Find where the given text appears and provide that cell's center as [x, y] coordinate. 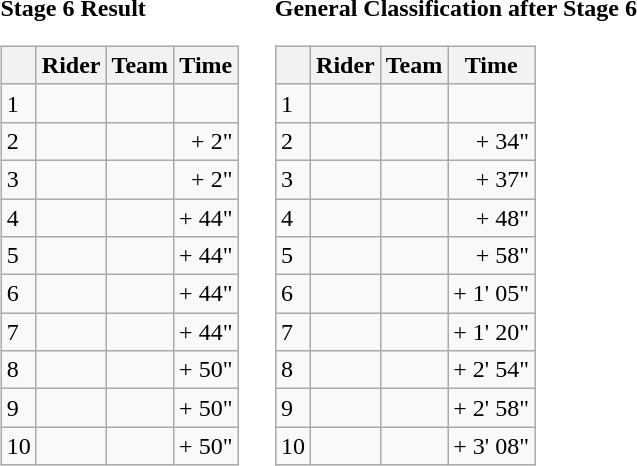
+ 3' 08" [492, 446]
+ 58" [492, 256]
+ 34" [492, 141]
+ 2' 54" [492, 370]
+ 37" [492, 179]
+ 1' 05" [492, 294]
+ 2' 58" [492, 408]
+ 48" [492, 217]
+ 1' 20" [492, 332]
